Detect which cell encompasses the target text, then output its [x, y] center coordinate. 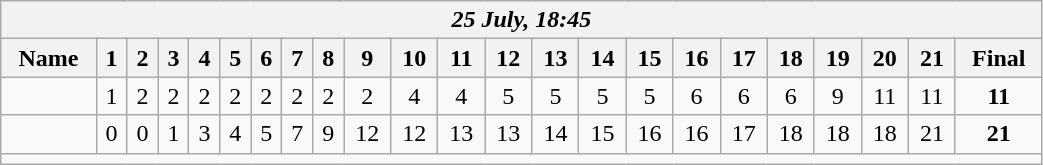
10 [414, 58]
25 July, 18:45 [522, 20]
19 [838, 58]
Name [48, 58]
8 [328, 58]
Final [998, 58]
20 [884, 58]
